Scan for the cell matching the given text and deliver its [x, y] coordinate at center. 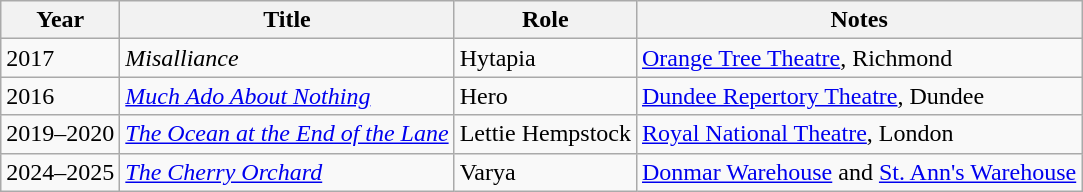
2024–2025 [60, 172]
Orange Tree Theatre, Richmond [858, 58]
Donmar Warehouse and St. Ann's Warehouse [858, 172]
2019–2020 [60, 134]
2017 [60, 58]
Year [60, 20]
Much Ado About Nothing [287, 96]
Role [545, 20]
Hero [545, 96]
Royal National Theatre, London [858, 134]
The Cherry Orchard [287, 172]
Hytapia [545, 58]
Varya [545, 172]
Dundee Repertory Theatre, Dundee [858, 96]
2016 [60, 96]
Title [287, 20]
Misalliance [287, 58]
Lettie Hempstock [545, 134]
Notes [858, 20]
The Ocean at the End of the Lane [287, 134]
